Pinpoint the cell where the given text exists, returning its [x, y] midpoint coordinate. 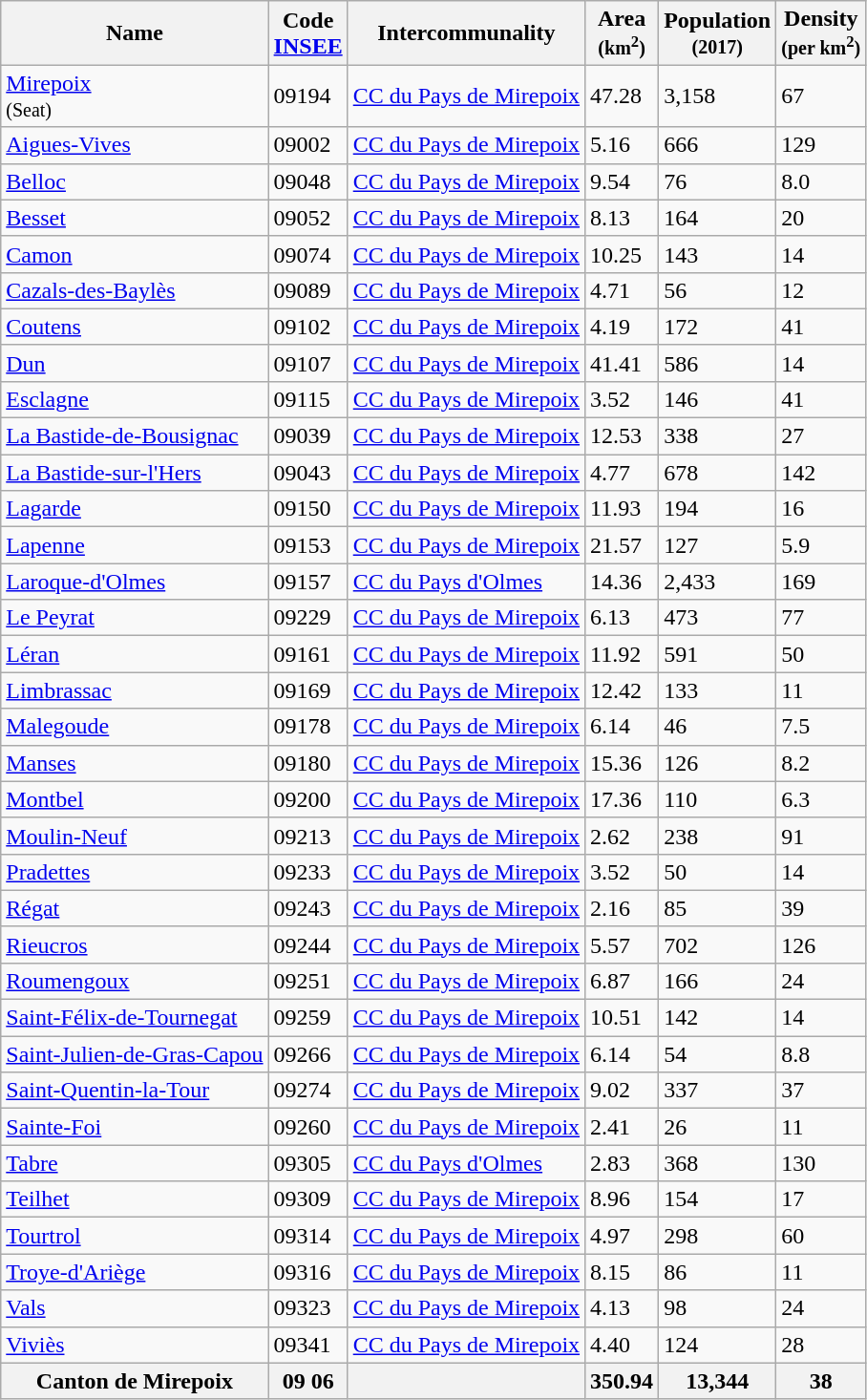
Esclagne [135, 399]
09323 [307, 1308]
4.97 [623, 1236]
09244 [307, 944]
154 [718, 1199]
09089 [307, 290]
4.40 [623, 1345]
09213 [307, 836]
12.53 [623, 436]
09259 [307, 1018]
2.16 [623, 908]
110 [718, 799]
17.36 [623, 799]
368 [718, 1163]
473 [718, 618]
Population(2017) [718, 32]
8.13 [623, 218]
Le Peyrat [135, 618]
09305 [307, 1163]
Mirepoix(Seat) [135, 95]
Saint-Félix-de-Tournegat [135, 1018]
12 [821, 290]
9.02 [623, 1091]
Lagarde [135, 509]
Léran [135, 654]
09316 [307, 1272]
09243 [307, 908]
Tourtrol [135, 1236]
Lapenne [135, 545]
17 [821, 1199]
16 [821, 509]
Moulin-Neuf [135, 836]
12.42 [623, 690]
Troye-d'Ariège [135, 1272]
Density(per km2) [821, 32]
La Bastide-de-Bousignac [135, 436]
Malegoude [135, 727]
09048 [307, 181]
CodeINSEE [307, 32]
5.57 [623, 944]
11.92 [623, 654]
91 [821, 836]
09260 [307, 1127]
Sainte-Foi [135, 1127]
143 [718, 254]
60 [821, 1236]
8.96 [623, 1199]
Rieucros [135, 944]
09180 [307, 763]
09229 [307, 618]
4.71 [623, 290]
09153 [307, 545]
337 [718, 1091]
3,158 [718, 95]
Pradettes [135, 872]
09314 [307, 1236]
2.83 [623, 1163]
8.15 [623, 1272]
09200 [307, 799]
Saint-Quentin-la-Tour [135, 1091]
130 [821, 1163]
133 [718, 690]
09309 [307, 1199]
09102 [307, 327]
85 [718, 908]
09251 [307, 981]
146 [718, 399]
Area(km2) [623, 32]
Vals [135, 1308]
09 06 [307, 1381]
54 [718, 1054]
172 [718, 327]
09115 [307, 399]
Cazals-des-Baylès [135, 290]
586 [718, 363]
14.36 [623, 582]
86 [718, 1272]
38 [821, 1381]
09233 [307, 872]
702 [718, 944]
350.94 [623, 1381]
09074 [307, 254]
11.93 [623, 509]
47.28 [623, 95]
09002 [307, 145]
7.5 [821, 727]
27 [821, 436]
26 [718, 1127]
La Bastide-sur-l'Hers [135, 473]
09107 [307, 363]
591 [718, 654]
15.36 [623, 763]
Canton de Mirepoix [135, 1381]
5.16 [623, 145]
298 [718, 1236]
37 [821, 1091]
Intercommunality [466, 32]
09043 [307, 473]
169 [821, 582]
09178 [307, 727]
666 [718, 145]
166 [718, 981]
338 [718, 436]
9.54 [623, 181]
Teilhet [135, 1199]
Coutens [135, 327]
09194 [307, 95]
21.57 [623, 545]
129 [821, 145]
67 [821, 95]
Dun [135, 363]
238 [718, 836]
41.41 [623, 363]
Roumengoux [135, 981]
10.25 [623, 254]
2.41 [623, 1127]
4.19 [623, 327]
77 [821, 618]
Aigues-Vives [135, 145]
4.77 [623, 473]
20 [821, 218]
164 [718, 218]
127 [718, 545]
6.13 [623, 618]
39 [821, 908]
Belloc [135, 181]
13,344 [718, 1381]
Name [135, 32]
98 [718, 1308]
Limbrassac [135, 690]
46 [718, 727]
124 [718, 1345]
09150 [307, 509]
6.3 [821, 799]
Camon [135, 254]
8.8 [821, 1054]
Tabre [135, 1163]
6.87 [623, 981]
09052 [307, 218]
194 [718, 509]
09341 [307, 1345]
5.9 [821, 545]
09169 [307, 690]
09266 [307, 1054]
2.62 [623, 836]
76 [718, 181]
Manses [135, 763]
Montbel [135, 799]
09274 [307, 1091]
678 [718, 473]
8.0 [821, 181]
Besset [135, 218]
Laroque-d'Olmes [135, 582]
Saint-Julien-de-Gras-Capou [135, 1054]
8.2 [821, 763]
Régat [135, 908]
09157 [307, 582]
10.51 [623, 1018]
Viviès [135, 1345]
4.13 [623, 1308]
09161 [307, 654]
56 [718, 290]
28 [821, 1345]
2,433 [718, 582]
09039 [307, 436]
